Determine the (x, y) coordinate at the center of the cell enclosing the given text.  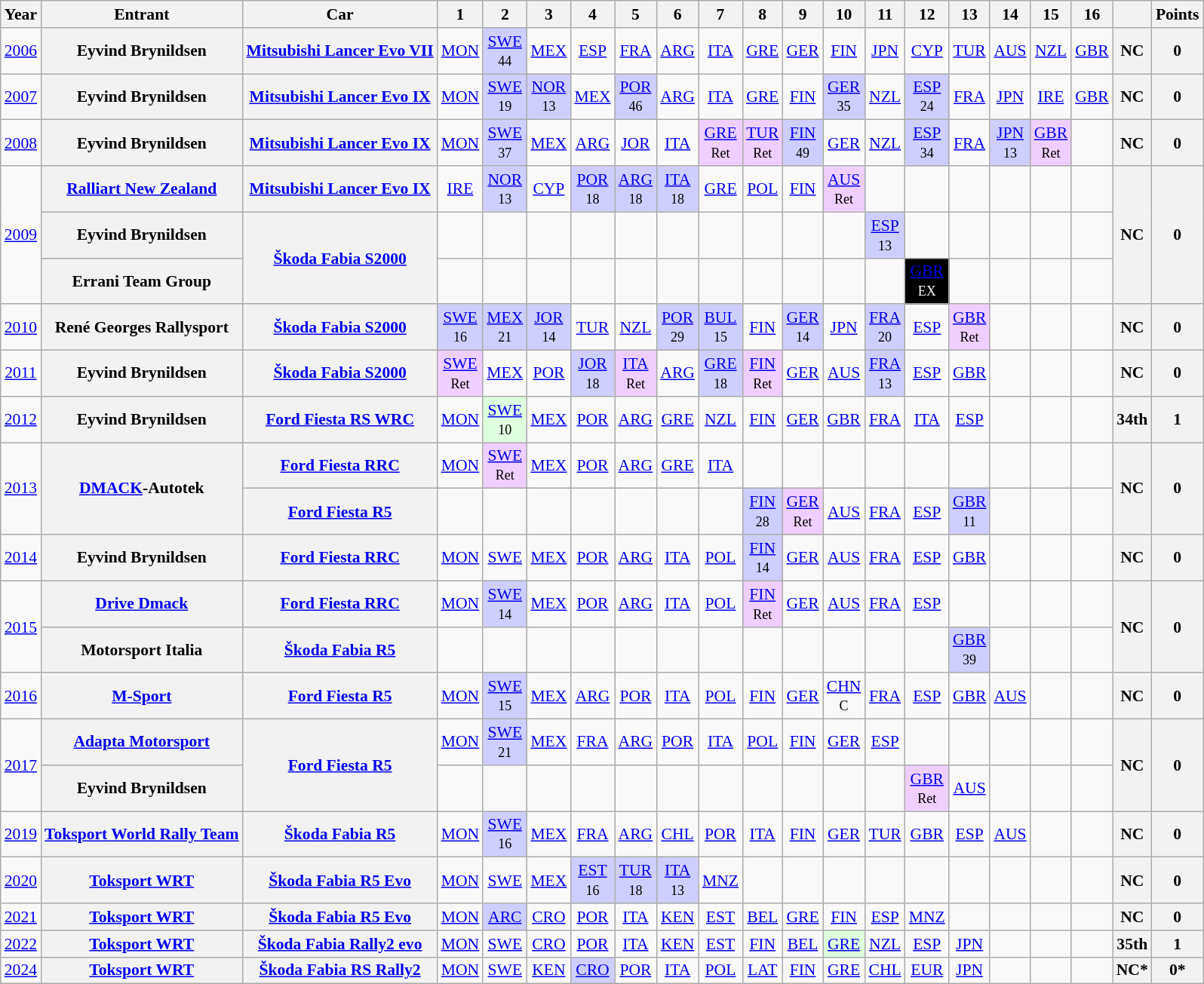
Adapta Motorsport (142, 742)
JOR (636, 143)
Year (21, 14)
GER35 (844, 97)
SWE15 (505, 697)
3 (548, 14)
POR29 (677, 327)
ITA18 (677, 189)
ESP13 (884, 235)
Škoda Fabia RS Rally2 (339, 970)
8 (762, 14)
SWE19 (505, 97)
ARG18 (636, 189)
DMACK-Autotek (142, 489)
GRE18 (720, 374)
15 (1052, 14)
ESP24 (927, 97)
FIN14 (762, 558)
EST16 (592, 881)
2015 (21, 627)
GRERet (720, 143)
2008 (21, 143)
2006 (21, 51)
FIN49 (803, 143)
Entrant (142, 14)
CHNC (844, 697)
Points (1178, 14)
ITARet (636, 374)
2017 (21, 765)
JOR18 (592, 374)
SWE21 (505, 742)
4 (592, 14)
2019 (21, 834)
14 (1009, 14)
2020 (21, 881)
Car (339, 14)
2007 (21, 97)
16 (1092, 14)
SWE10 (505, 419)
2013 (21, 489)
12 (927, 14)
FRA20 (884, 327)
Mitsubishi Lancer Evo VII (339, 51)
EUR (927, 970)
GBR39 (970, 650)
JOR14 (548, 327)
Motorsport Italia (142, 650)
2012 (21, 419)
11 (884, 14)
ARC (505, 917)
13 (970, 14)
ESP34 (927, 143)
2009 (21, 235)
Ford Fiesta RS WRC (339, 419)
FRA13 (884, 374)
Toksport World Rally Team (142, 834)
5 (636, 14)
GERRet (803, 511)
2014 (21, 558)
2021 (21, 917)
2010 (21, 327)
2 (505, 14)
SWE37 (505, 143)
POR46 (636, 97)
2016 (21, 697)
NC* (1132, 970)
35th (1132, 944)
9 (803, 14)
POR18 (592, 189)
34th (1132, 419)
BUL15 (720, 327)
2022 (21, 944)
2011 (21, 374)
7 (720, 14)
JPN13 (1009, 143)
SWE44 (505, 51)
Drive Dmack (142, 603)
TURRet (762, 143)
ITA13 (677, 881)
SWE14 (505, 603)
LAT (762, 970)
Škoda Fabia Rally2 evo (339, 944)
Ralliart New Zealand (142, 189)
GER14 (803, 327)
René Georges Rallysport (142, 327)
2024 (21, 970)
GBREX (927, 280)
AUSRet (844, 189)
TUR18 (636, 881)
M-Sport (142, 697)
Errani Team Group (142, 280)
0* (1178, 970)
GBR11 (970, 511)
FIN28 (762, 511)
MEX21 (505, 327)
6 (677, 14)
10 (844, 14)
